Provide the [X, Y] coordinate of the cell's center where the given text is located.  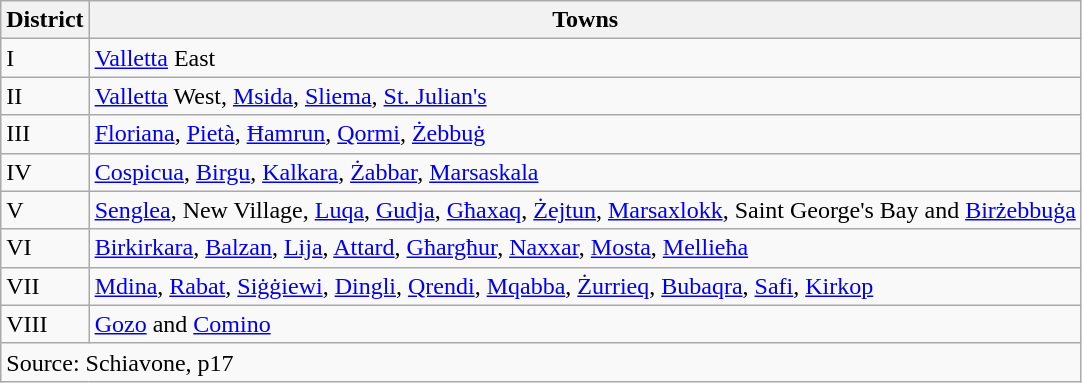
Valletta East [585, 58]
Senglea, New Village, Luqa, Gudja, Għaxaq, Żejtun, Marsaxlokk, Saint George's Bay and Birżebbuġa [585, 210]
Mdina, Rabat, Siġġiewi, Dingli, Qrendi, Mqabba, Żurrieq, Bubaqra, Safi, Kirkop [585, 286]
II [45, 96]
Source: Schiavone, p17 [542, 362]
Towns [585, 20]
IV [45, 172]
Valletta West, Msida, Sliema, St. Julian's [585, 96]
Cospicua, Birgu, Kalkara, Żabbar, Marsaskala [585, 172]
Birkirkara, Balzan, Lija, Attard, Għargħur, Naxxar, Mosta, Mellieħa [585, 248]
I [45, 58]
III [45, 134]
VIII [45, 324]
V [45, 210]
Floriana, Pietà, Ħamrun, Qormi, Żebbuġ [585, 134]
Gozo and Comino [585, 324]
VII [45, 286]
District [45, 20]
VI [45, 248]
